Capture the cell that displays the provided text and extract its (x, y) central coordinate. 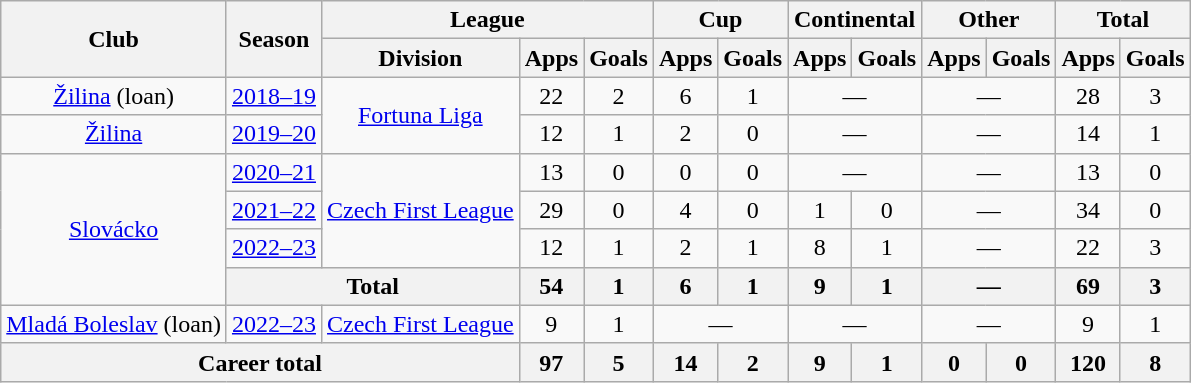
2021–22 (274, 210)
Continental (855, 20)
Slovácko (114, 229)
Other (989, 20)
Cup (720, 20)
Season (274, 39)
97 (551, 362)
League (487, 20)
5 (619, 362)
Mladá Boleslav (loan) (114, 324)
69 (1088, 286)
Division (420, 58)
Fortuna Liga (420, 115)
54 (551, 286)
Career total (260, 362)
2018–19 (274, 96)
Club (114, 39)
2020–21 (274, 172)
2019–20 (274, 134)
28 (1088, 96)
29 (551, 210)
Žilina (loan) (114, 96)
Žilina (114, 134)
120 (1088, 362)
34 (1088, 210)
4 (685, 210)
